Scan for the cell matching the given text and deliver its (x, y) coordinate at center. 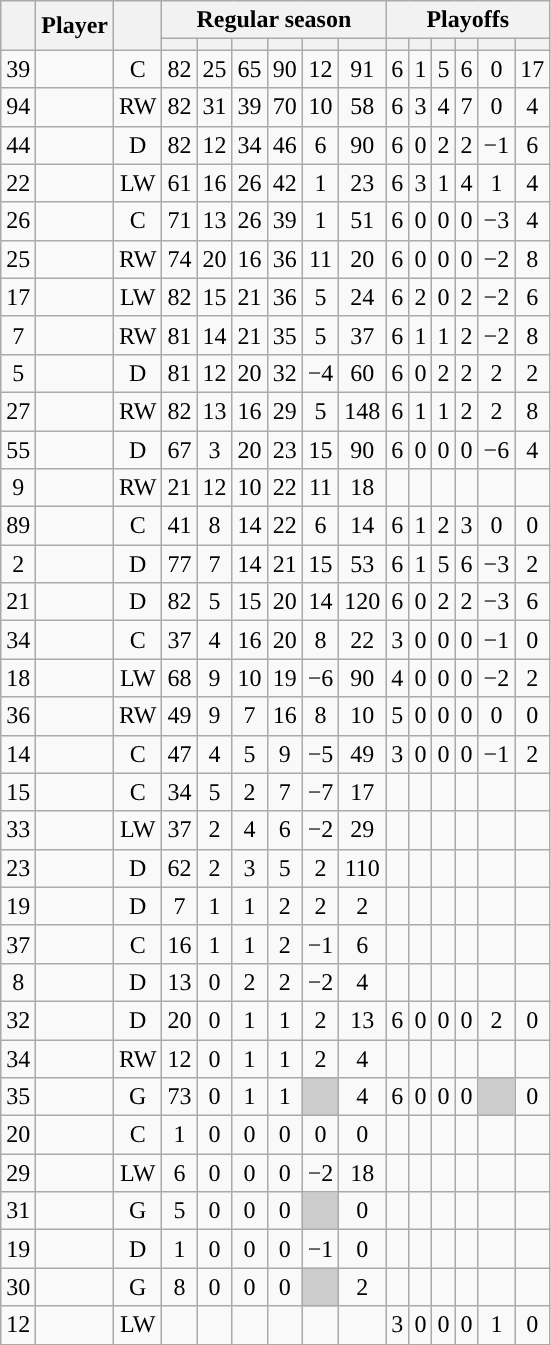
Regular season (274, 20)
Playoffs (468, 20)
−4 (320, 373)
68 (180, 678)
67 (180, 449)
Player (75, 26)
94 (18, 107)
47 (180, 754)
44 (18, 145)
58 (362, 107)
27 (18, 411)
30 (18, 1287)
71 (180, 221)
55 (18, 449)
73 (180, 1097)
77 (180, 564)
89 (18, 526)
70 (284, 107)
120 (362, 602)
61 (180, 183)
33 (18, 830)
46 (284, 145)
24 (362, 297)
−7 (320, 792)
110 (362, 868)
65 (250, 69)
42 (284, 183)
53 (362, 564)
41 (180, 526)
74 (180, 259)
60 (362, 373)
91 (362, 69)
−5 (320, 754)
148 (362, 411)
51 (362, 221)
62 (180, 868)
